Return (X, Y) of the center of cell containing provided text 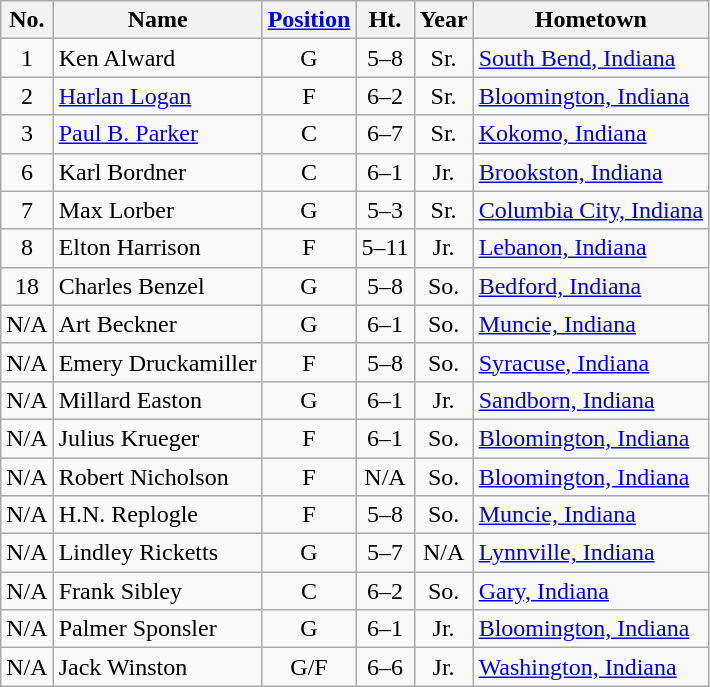
1 (27, 58)
Brookston, Indiana (590, 172)
Position (309, 20)
Syracuse, Indiana (590, 362)
Washington, Indiana (590, 667)
18 (27, 286)
Lebanon, Indiana (590, 248)
Ken Alward (158, 58)
Hometown (590, 20)
Charles Benzel (158, 286)
No. (27, 20)
Emery Druckamiller (158, 362)
Julius Krueger (158, 438)
South Bend, Indiana (590, 58)
Karl Bordner (158, 172)
Sandborn, Indiana (590, 400)
6–7 (385, 134)
7 (27, 210)
Max Lorber (158, 210)
8 (27, 248)
Lindley Ricketts (158, 553)
Kokomo, Indiana (590, 134)
G/F (309, 667)
Palmer Sponsler (158, 629)
Ht. (385, 20)
2 (27, 96)
Gary, Indiana (590, 591)
Elton Harrison (158, 248)
5–7 (385, 553)
Robert Nicholson (158, 477)
Frank Sibley (158, 591)
3 (27, 134)
Bedford, Indiana (590, 286)
H.N. Replogle (158, 515)
5–3 (385, 210)
Name (158, 20)
Harlan Logan (158, 96)
Jack Winston (158, 667)
Millard Easton (158, 400)
Art Beckner (158, 324)
Columbia City, Indiana (590, 210)
6–6 (385, 667)
Paul B. Parker (158, 134)
5–11 (385, 248)
Year (444, 20)
6 (27, 172)
Lynnville, Indiana (590, 553)
